Pinpoint the cell where the given text exists, returning its (X, Y) midpoint coordinate. 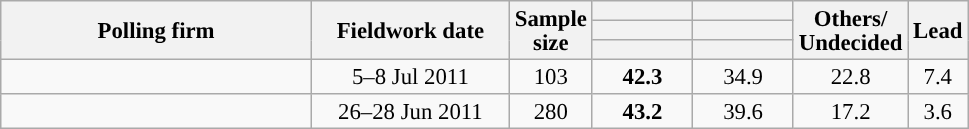
42.3 (642, 78)
39.6 (744, 112)
103 (550, 78)
280 (550, 112)
43.2 (642, 112)
26–28 Jun 2011 (410, 112)
3.6 (938, 112)
Polling firm (156, 30)
Lead (938, 30)
22.8 (850, 78)
Sample size (550, 30)
7.4 (938, 78)
17.2 (850, 112)
Fieldwork date (410, 30)
34.9 (744, 78)
5–8 Jul 2011 (410, 78)
Others/Undecided (850, 30)
